Search for the cell housing the specified text and yield its [X, Y] center coordinate. 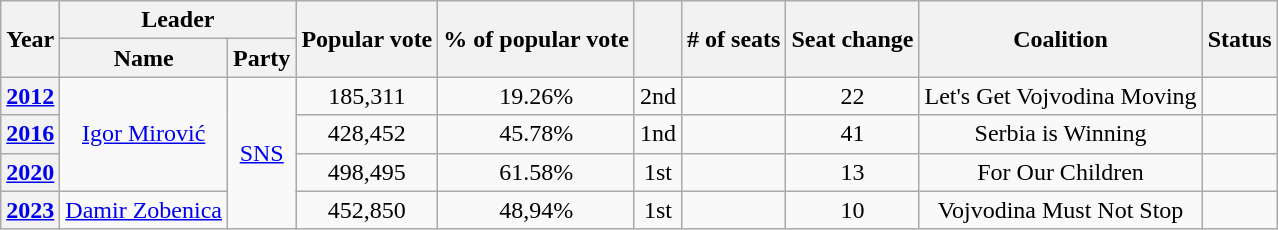
2012 [30, 96]
41 [852, 134]
1nd [658, 134]
48,94% [536, 210]
61.58% [536, 172]
428,452 [367, 134]
498,495 [367, 172]
2023 [30, 210]
45.78% [536, 134]
% of popular vote [536, 39]
Damir Zobenica [144, 210]
SNS [261, 153]
22 [852, 96]
Vojvodina Must Not Stop [1060, 210]
Serbia is Winning [1060, 134]
2020 [30, 172]
2nd [658, 96]
185,311 [367, 96]
For Our Children [1060, 172]
Year [30, 39]
10 [852, 210]
# of seats [734, 39]
Party [261, 58]
Popular vote [367, 39]
19.26% [536, 96]
Name [144, 58]
Leader [178, 20]
452,850 [367, 210]
Coalition [1060, 39]
Igor Mirović [144, 134]
2016 [30, 134]
Seat change [852, 39]
Let's Get Vojvodina Moving [1060, 96]
Status [1240, 39]
13 [852, 172]
